For the text-containing cell, return its midpoint in (X, Y) coordinate format. 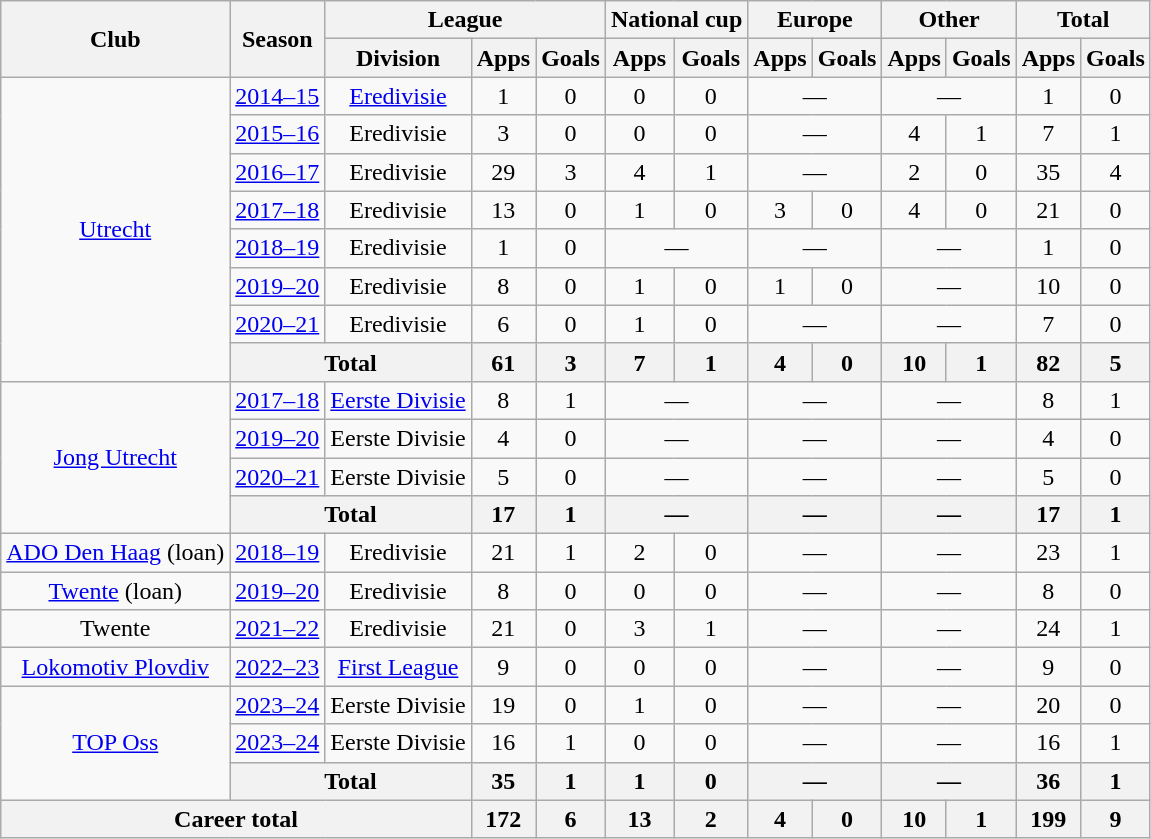
61 (503, 362)
First League (398, 667)
2014–15 (278, 96)
Twente (116, 629)
19 (503, 705)
Europe (815, 20)
Club (116, 39)
Career total (236, 819)
82 (1048, 362)
20 (1048, 705)
Other (949, 20)
29 (503, 172)
23 (1048, 553)
172 (503, 819)
Twente (loan) (116, 591)
199 (1048, 819)
Division (398, 58)
24 (1048, 629)
2016–17 (278, 172)
National cup (676, 20)
Lokomotiv Plovdiv (116, 667)
Utrecht (116, 229)
ADO Den Haag (loan) (116, 553)
2015–16 (278, 134)
36 (1048, 781)
Season (278, 39)
TOP Oss (116, 743)
2022–23 (278, 667)
2021–22 (278, 629)
Jong Utrecht (116, 457)
League (466, 20)
